Extract the [x, y] coordinate from the center of the cell holding the provided text.  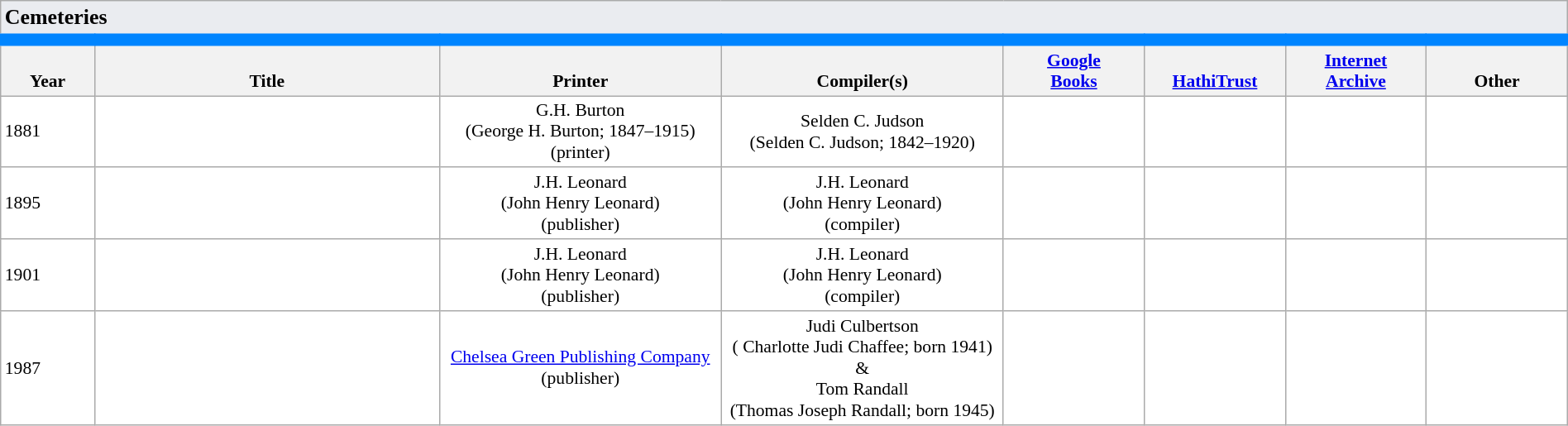
1895 [48, 203]
HathiTrust [1215, 68]
Cemeteries [784, 20]
GoogleBooks [1073, 68]
Compiler(s) [862, 68]
Judi Culbertson( Charlotte Judi Chaffee; born 1941) &Tom Randall(Thomas Joseph Randall; born 1945) [862, 368]
1881 [48, 132]
G.H. Burton(George H. Burton; 1847–1915)(printer) [581, 132]
InternetArchive [1355, 68]
Title [266, 68]
1987 [48, 368]
1901 [48, 275]
Year [48, 68]
Selden C. Judson(Selden C. Judson; 1842–1920) [862, 132]
Other [1497, 68]
Chelsea Green Publishing Company(publisher) [581, 368]
Printer [581, 68]
